Capture the cell that displays the provided text and extract its (X, Y) central coordinate. 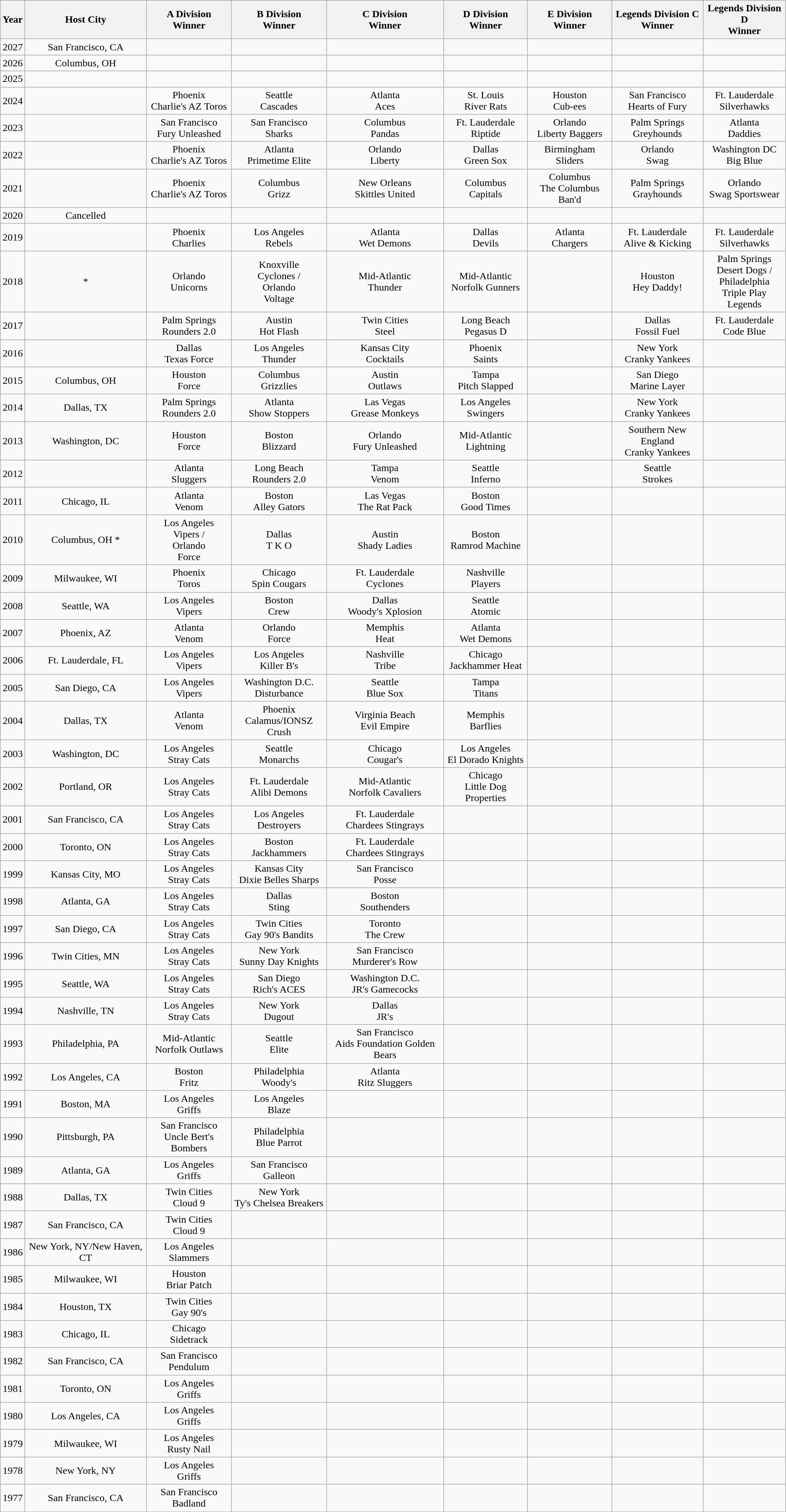
Orlando Swag (658, 155)
Atlanta Ritz Sluggers (385, 1077)
Twin Cities Gay 90's Bandits (279, 929)
Tampa Titans (485, 688)
Orlando Unicorns (189, 281)
Boston Fritz (189, 1077)
San Francisco Aids Foundation Golden Bears (385, 1044)
Southern New England Cranky Yankees (658, 441)
Twin Cities, MN (86, 956)
Mid-Atlantic Thunder (385, 281)
San Francisco Hearts of Fury (658, 101)
2012 (13, 474)
San Francisco Posse (385, 874)
San Francisco Murderer's Row (385, 956)
Chicago Sidetrack (189, 1334)
Philadelphia Blue Parrot (279, 1137)
2010 (13, 540)
New York, NY (86, 1470)
San Francisco Galleon (279, 1170)
Orlando Liberty Baggers (570, 128)
Washington DC Big Blue (744, 155)
2004 (13, 721)
San Francisco Fury Unleashed (189, 128)
2023 (13, 128)
Seattle Strokes (658, 474)
Dallas Texas Force (189, 353)
2019 (13, 237)
1977 (13, 1498)
Washington D.C. JR's Gamecocks (385, 983)
1997 (13, 929)
Seattle Elite (279, 1044)
Boston Southenders (385, 902)
Ft. Lauderdale Cyclones (385, 579)
San Diego Rich's ACES (279, 983)
Ft. Lauderdale Riptide (485, 128)
Chicago Little Dog Properties (485, 786)
Los Angeles Rebels (279, 237)
Mid-Atlantic Norfolk Outlaws (189, 1044)
Austin Outlaws (385, 380)
Phoenix Calamus/IONSZ Crush (279, 721)
Las Vegas The Rat Pack (385, 501)
Los Angeles Destroyers (279, 820)
San Francisco Badland (189, 1498)
New York, NY/New Haven, CT (86, 1252)
1978 (13, 1470)
Dallas Green Sox (485, 155)
1993 (13, 1044)
1989 (13, 1170)
Host City (86, 20)
Seattle Monarchs (279, 753)
Los Angeles Blaze (279, 1104)
Dallas Fossil Fuel (658, 326)
Seattle Inferno (485, 474)
Ft. Lauderdale, FL (86, 660)
Palm Springs Desert Dogs / Philadelphia Triple Play Legends (744, 281)
2018 (13, 281)
Ft. Lauderdale Alive & Kicking (658, 237)
Kansas City, MO (86, 874)
Atlanta Daddies (744, 128)
Legends Division C Winner (658, 20)
Ft. Lauderdale Code Blue (744, 326)
Tampa Pitch Slapped (485, 380)
Cancelled (86, 215)
1990 (13, 1137)
Boston Alley Gators (279, 501)
Boston Good Times (485, 501)
1983 (13, 1334)
2005 (13, 688)
E Division Winner (570, 20)
Tampa Venom (385, 474)
Portland, OR (86, 786)
New York Sunny Day Knights (279, 956)
Knoxville Cyclones / Orlando Voltage (279, 281)
Philadelphia, PA (86, 1044)
1991 (13, 1104)
2000 (13, 846)
Mid-Atlantic Lightning (485, 441)
Seattle Cascades (279, 101)
St. Louis River Rats (485, 101)
San Francisco Uncle Bert's Bombers (189, 1137)
Phoenix Toros (189, 579)
Seattle Atomic (485, 605)
Austin Shady Ladies (385, 540)
2001 (13, 820)
Memphis Barflies (485, 721)
Atlanta Chargers (570, 237)
Birmingham Sliders (570, 155)
Twin Cities Steel (385, 326)
Chicago Spin Cougars (279, 579)
2009 (13, 579)
Orlando Liberty (385, 155)
2021 (13, 188)
2025 (13, 79)
2008 (13, 605)
Palm Springs Grayhounds (658, 188)
Los Angeles Vipers / Orlando Force (189, 540)
Chicago Jackhammer Heat (485, 660)
1998 (13, 902)
San Diego Marine Layer (658, 380)
Orlando Force (279, 633)
Houston Briar Patch (189, 1279)
Atlanta Primetime Elite (279, 155)
Houston Hey Daddy! (658, 281)
Dallas Sting (279, 902)
Austin Hot Flash (279, 326)
San Francisco Sharks (279, 128)
B Division Winner (279, 20)
2006 (13, 660)
2027 (13, 47)
Orlando Swag Sportswear (744, 188)
A Division Winner (189, 20)
Philadelphia Woody's (279, 1077)
Boston Crew (279, 605)
Columbus Grizzlies (279, 380)
Columbus, OH * (86, 540)
1980 (13, 1416)
Dallas T K O (279, 540)
1982 (13, 1361)
Long Beach Rounders 2.0 (279, 474)
Virginia Beach Evil Empire (385, 721)
Seattle Blue Sox (385, 688)
2017 (13, 326)
Chicago Cougar's (385, 753)
1992 (13, 1077)
1985 (13, 1279)
Los Angeles Killer B's (279, 660)
Mid-Atlantic Norfolk Gunners (485, 281)
Columbus The Columbus Ban'd (570, 188)
Mid-Atlantic Norfolk Cavaliers (385, 786)
1987 (13, 1224)
Kansas City Dixie Belles Sharps (279, 874)
Twin Cities Gay 90's (189, 1307)
2020 (13, 215)
2002 (13, 786)
1988 (13, 1198)
Orlando Fury Unleashed (385, 441)
Las Vegas Grease Monkeys (385, 408)
Atlanta Show Stoppers (279, 408)
2014 (13, 408)
Dallas JR's (385, 1011)
Long Beach Pegasus D (485, 326)
1986 (13, 1252)
Phoenix, AZ (86, 633)
D Division Winner (485, 20)
1994 (13, 1011)
1996 (13, 956)
New York Ty's Chelsea Breakers (279, 1198)
Boston Jackhammers (279, 846)
Atlanta Sluggers (189, 474)
2007 (13, 633)
* (86, 281)
Nashville Players (485, 579)
C Division Winner (385, 20)
Los Angeles Swingers (485, 408)
Nashville, TN (86, 1011)
Boston, MA (86, 1104)
Phoenix Charlies (189, 237)
Toronto The Crew (385, 929)
Boston Ramrod Machine (485, 540)
New York Dugout (279, 1011)
Ft. Lauderdale Alibi Demons (279, 786)
1999 (13, 874)
1984 (13, 1307)
2003 (13, 753)
Columbus Pandas (385, 128)
Pittsburgh, PA (86, 1137)
Los Angeles Rusty Nail (189, 1444)
2016 (13, 353)
Houston Cub-ees (570, 101)
Columbus Capitals (485, 188)
Memphis Heat (385, 633)
Los Angeles El Dorado Knights (485, 753)
2011 (13, 501)
Nashville Tribe (385, 660)
Columbus Grizz (279, 188)
Washington D.C. Disturbance (279, 688)
San Francisco Pendulum (189, 1361)
Atlanta Aces (385, 101)
Boston Blizzard (279, 441)
Palm Springs Greyhounds (658, 128)
2022 (13, 155)
Los Angeles Slammers (189, 1252)
1981 (13, 1389)
2024 (13, 101)
2026 (13, 63)
Los Angeles Thunder (279, 353)
2013 (13, 441)
Phoenix Saints (485, 353)
Houston, TX (86, 1307)
1979 (13, 1444)
New Orleans Skittles United (385, 188)
Dallas Woody's Xplosion (385, 605)
Kansas City Cocktails (385, 353)
2015 (13, 380)
Year (13, 20)
Legends Division D Winner (744, 20)
Dallas Devils (485, 237)
1995 (13, 983)
